Determine the (X, Y) coordinate at the center of the cell enclosing the given text.  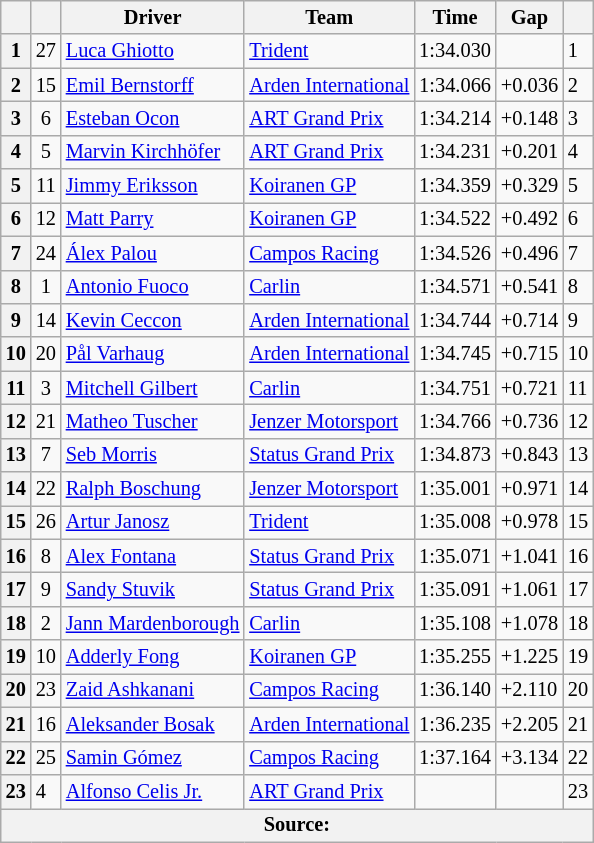
1:34.744 (455, 320)
Samin Gómez (153, 758)
1:34.359 (455, 186)
1:34.030 (455, 51)
Kevin Ceccon (153, 320)
25 (46, 758)
+1.041 (530, 556)
+0.715 (530, 354)
1:35.255 (455, 657)
+0.736 (530, 421)
Esteban Ocon (153, 118)
Time (455, 17)
Antonio Fuoco (153, 287)
Team (329, 17)
+0.201 (530, 152)
1:34.873 (455, 455)
Matheo Tuscher (153, 421)
1:36.140 (455, 690)
1:34.066 (455, 85)
Aleksander Bosak (153, 724)
+1.225 (530, 657)
Marvin Kirchhöfer (153, 152)
24 (46, 253)
Artur Janosz (153, 522)
Adderly Fong (153, 657)
1:34.745 (455, 354)
+0.843 (530, 455)
27 (46, 51)
+0.971 (530, 489)
Source: (297, 825)
+0.541 (530, 287)
Álex Palou (153, 253)
+3.134 (530, 758)
1:35.108 (455, 623)
1:34.751 (455, 388)
Gap (530, 17)
1:34.766 (455, 421)
1:34.571 (455, 287)
Matt Parry (153, 219)
+0.329 (530, 186)
26 (46, 522)
Pål Varhaug (153, 354)
1:34.214 (455, 118)
Emil Bernstorff (153, 85)
+0.148 (530, 118)
1:36.235 (455, 724)
+0.721 (530, 388)
1:34.526 (455, 253)
1:37.164 (455, 758)
Seb Morris (153, 455)
Ralph Boschung (153, 489)
Jann Mardenborough (153, 623)
Zaid Ashkanani (153, 690)
+1.061 (530, 589)
1:35.001 (455, 489)
+0.492 (530, 219)
1:35.008 (455, 522)
Alex Fontana (153, 556)
+0.496 (530, 253)
+0.036 (530, 85)
1:34.231 (455, 152)
1:35.071 (455, 556)
Jimmy Eriksson (153, 186)
Mitchell Gilbert (153, 388)
+2.110 (530, 690)
+2.205 (530, 724)
+0.714 (530, 320)
Luca Ghiotto (153, 51)
Alfonso Celis Jr. (153, 791)
1:34.522 (455, 219)
+1.078 (530, 623)
Driver (153, 17)
+0.978 (530, 522)
Sandy Stuvik (153, 589)
1:35.091 (455, 589)
